Search for the cell housing the specified text and yield its (x, y) center coordinate. 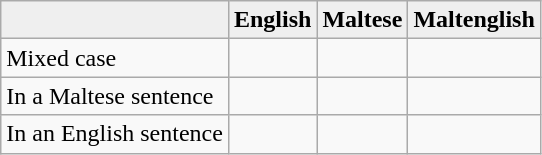
Maltese (362, 20)
In an English sentence (115, 134)
English (272, 20)
Mixed case (115, 58)
Maltenglish (474, 20)
In a Maltese sentence (115, 96)
